Extract the [X, Y] coordinate from the center of the cell holding the provided text.  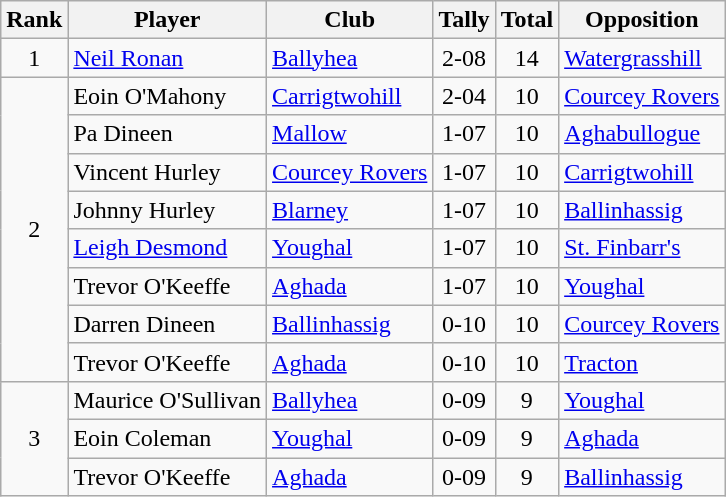
Player [168, 20]
Opposition [642, 20]
Rank [34, 20]
14 [527, 58]
Blarney [350, 210]
Vincent Hurley [168, 172]
Pa Dineen [168, 134]
1 [34, 58]
2-08 [464, 58]
Eoin O'Mahony [168, 96]
Tracton [642, 362]
Watergrasshill [642, 58]
3 [34, 438]
Maurice O'Sullivan [168, 400]
Eoin Coleman [168, 438]
Leigh Desmond [168, 248]
2 [34, 229]
Mallow [350, 134]
Total [527, 20]
Darren Dineen [168, 324]
Club [350, 20]
Aghabullogue [642, 134]
Neil Ronan [168, 58]
Johnny Hurley [168, 210]
St. Finbarr's [642, 248]
Tally [464, 20]
2-04 [464, 96]
